Detect which cell encompasses the target text, then output its (X, Y) center coordinate. 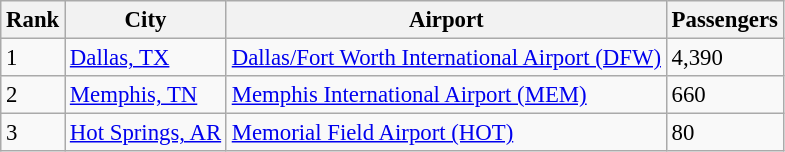
80 (724, 133)
Dallas/Fort Worth International Airport (DFW) (446, 58)
Dallas, TX (146, 58)
4,390 (724, 58)
City (146, 20)
3 (33, 133)
2 (33, 95)
Airport (446, 20)
1 (33, 58)
Memorial Field Airport (HOT) (446, 133)
Memphis, TN (146, 95)
660 (724, 95)
Hot Springs, AR (146, 133)
Passengers (724, 20)
Rank (33, 20)
Memphis International Airport (MEM) (446, 95)
